Pinpoint the cell where the given text exists, returning its [X, Y] midpoint coordinate. 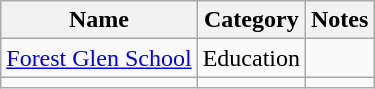
Forest Glen School [99, 58]
Education [251, 58]
Notes [340, 20]
Name [99, 20]
Category [251, 20]
